Determine the (x, y) coordinate at the center of the cell enclosing the given text.  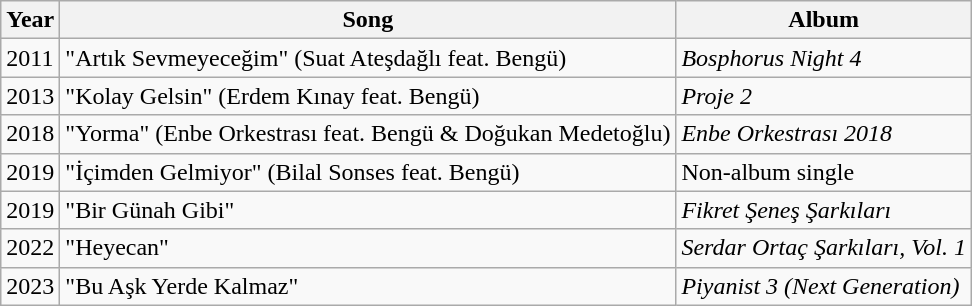
"Yorma" (Enbe Orkestrası feat. Bengü & Doğukan Medetoğlu) (368, 134)
2022 (30, 248)
Serdar Ortaç Şarkıları, Vol. 1 (824, 248)
Year (30, 20)
"İçimden Gelmiyor" (Bilal Sonses feat. Bengü) (368, 172)
Piyanist 3 (Next Generation) (824, 286)
"Bu Aşk Yerde Kalmaz" (368, 286)
2018 (30, 134)
Non-album single (824, 172)
Enbe Orkestrası 2018 (824, 134)
2013 (30, 96)
Fikret Şeneş Şarkıları (824, 210)
Album (824, 20)
"Artık Sevmeyeceğim" (Suat Ateşdağlı feat. Bengü) (368, 58)
Song (368, 20)
Bosphorus Night 4 (824, 58)
Proje 2 (824, 96)
"Bir Günah Gibi" (368, 210)
2023 (30, 286)
2011 (30, 58)
"Heyecan" (368, 248)
"Kolay Gelsin" (Erdem Kınay feat. Bengü) (368, 96)
